Search for the cell housing the specified text and yield its (X, Y) center coordinate. 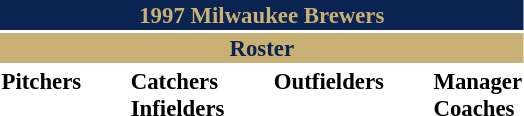
1997 Milwaukee Brewers (262, 15)
Roster (262, 48)
